From the cell containing the given text, extract its center point as [x, y] coordinate. 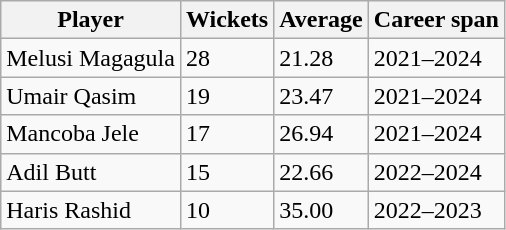
Adil Butt [91, 172]
26.94 [322, 134]
17 [226, 134]
Player [91, 20]
Wickets [226, 20]
23.47 [322, 96]
Average [322, 20]
2022–2024 [436, 172]
21.28 [322, 58]
Umair Qasim [91, 96]
Melusi Magagula [91, 58]
Haris Rashid [91, 210]
28 [226, 58]
19 [226, 96]
Mancoba Jele [91, 134]
35.00 [322, 210]
22.66 [322, 172]
2022–2023 [436, 210]
Career span [436, 20]
15 [226, 172]
10 [226, 210]
